Detect which cell encompasses the target text, then output its (X, Y) center coordinate. 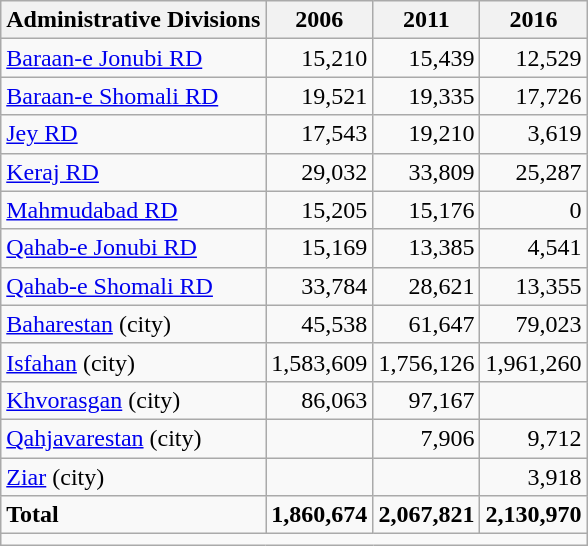
Total (134, 515)
Jey RD (134, 134)
28,621 (426, 286)
29,032 (320, 172)
15,439 (426, 58)
97,167 (426, 400)
2006 (320, 20)
15,176 (426, 210)
3,619 (534, 134)
19,335 (426, 96)
Qahjavarestan (city) (134, 438)
4,541 (534, 248)
3,918 (534, 477)
86,063 (320, 400)
2,067,821 (426, 515)
Baraan-e Shomali RD (134, 96)
2,130,970 (534, 515)
1,961,260 (534, 362)
Qahab-e Jonubi RD (134, 248)
61,647 (426, 324)
45,538 (320, 324)
13,355 (534, 286)
Administrative Divisions (134, 20)
Baraan-e Jonubi RD (134, 58)
25,287 (534, 172)
15,210 (320, 58)
79,023 (534, 324)
Baharestan (city) (134, 324)
13,385 (426, 248)
2011 (426, 20)
15,169 (320, 248)
7,906 (426, 438)
Ziar (city) (134, 477)
1,583,609 (320, 362)
12,529 (534, 58)
Isfahan (city) (134, 362)
17,726 (534, 96)
Khvorasgan (city) (134, 400)
15,205 (320, 210)
33,784 (320, 286)
Keraj RD (134, 172)
Qahab-e Shomali RD (134, 286)
9,712 (534, 438)
0 (534, 210)
Mahmudabad RD (134, 210)
19,521 (320, 96)
33,809 (426, 172)
17,543 (320, 134)
19,210 (426, 134)
1,860,674 (320, 515)
1,756,126 (426, 362)
2016 (534, 20)
